Extract the (x, y) coordinate from the center of the cell holding the provided text.  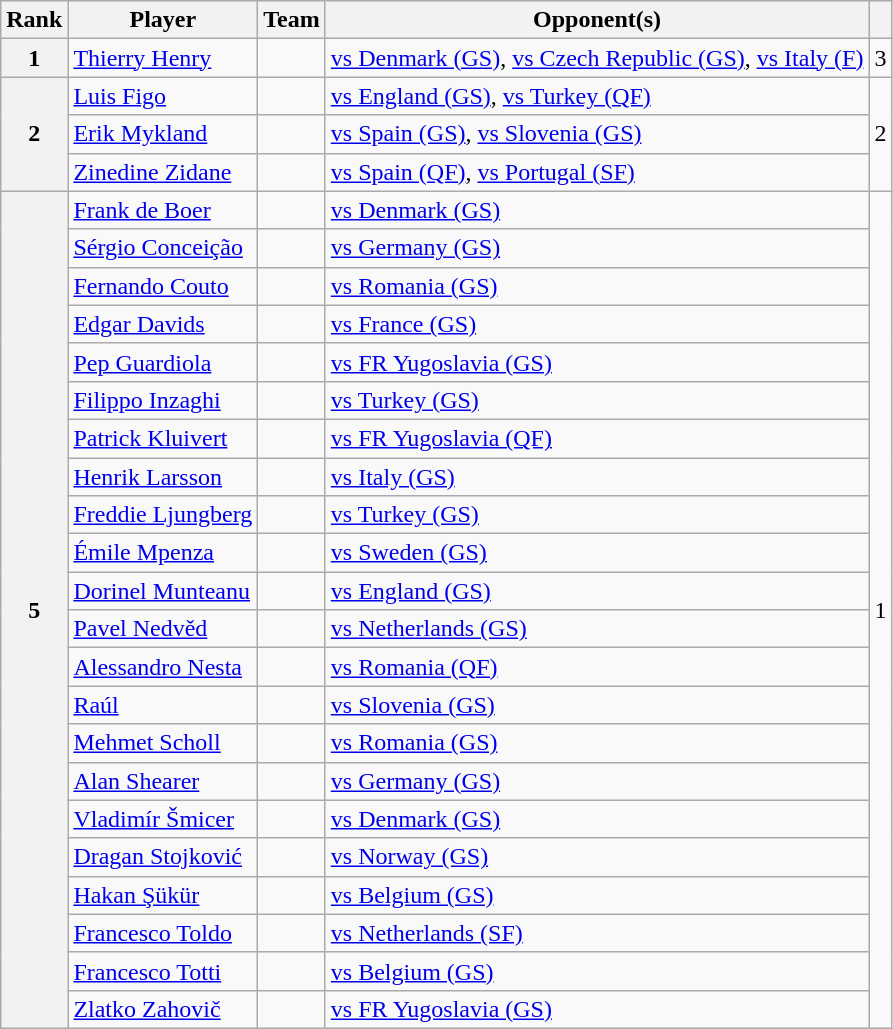
vs Italy (GS) (597, 477)
Zinedine Zidane (163, 172)
vs Norway (GS) (597, 857)
Fernando Couto (163, 286)
Francesco Totti (163, 971)
vs Romania (QF) (597, 667)
Luis Figo (163, 96)
Edgar Davids (163, 324)
Sérgio Conceição (163, 248)
Team (292, 20)
Mehmet Scholl (163, 743)
vs Netherlands (GS) (597, 629)
5 (34, 610)
Alan Shearer (163, 781)
vs Spain (GS), vs Slovenia (GS) (597, 134)
Alessandro Nesta (163, 667)
vs Netherlands (SF) (597, 933)
Francesco Toldo (163, 933)
vs Denmark (GS), vs Czech Republic (GS), vs Italy (F) (597, 58)
Frank de Boer (163, 210)
vs England (GS) (597, 591)
Opponent(s) (597, 20)
Hakan Şükür (163, 895)
Pep Guardiola (163, 362)
Dragan Stojković (163, 857)
vs FR Yugoslavia (QF) (597, 438)
Vladimír Šmicer (163, 819)
Rank (34, 20)
Erik Mykland (163, 134)
Raúl (163, 705)
Thierry Henry (163, 58)
vs England (GS), vs Turkey (QF) (597, 96)
Filippo Inzaghi (163, 400)
vs Slovenia (GS) (597, 705)
Dorinel Munteanu (163, 591)
vs Sweden (GS) (597, 553)
3 (880, 58)
Zlatko Zahovič (163, 1009)
Émile Mpenza (163, 553)
Player (163, 20)
Freddie Ljungberg (163, 515)
Patrick Kluivert (163, 438)
Henrik Larsson (163, 477)
Pavel Nedvěd (163, 629)
vs Spain (QF), vs Portugal (SF) (597, 172)
vs France (GS) (597, 324)
